Identify which cell holds the provided text, then report its [x, y] central coordinate. 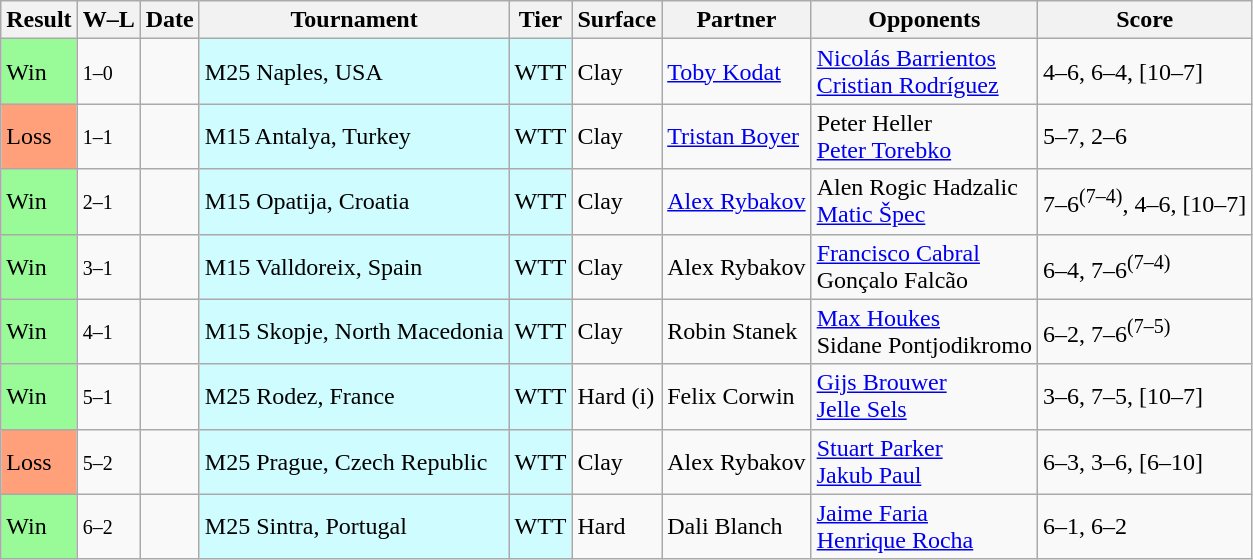
Score [1145, 20]
M25 Rodez, France [354, 396]
M15 Skopje, North Macedonia [354, 332]
Tier [540, 20]
6–2 [108, 526]
Francisco Cabral Gonçalo Falcão [924, 266]
6–1, 6–2 [1145, 526]
Result [39, 20]
Gijs Brouwer Jelle Sels [924, 396]
Alen Rogic Hadzalic Matic Špec [924, 202]
Tournament [354, 20]
5–1 [108, 396]
Jaime Faria Henrique Rocha [924, 526]
Hard [617, 526]
Felix Corwin [736, 396]
1–1 [108, 136]
5–2 [108, 462]
Partner [736, 20]
M15 Antalya, Turkey [354, 136]
M15 Opatija, Croatia [354, 202]
3–6, 7–5, [10–7] [1145, 396]
Max Houkes Sidane Pontjodikromo [924, 332]
M25 Naples, USA [354, 72]
6–3, 3–6, [6–10] [1145, 462]
Hard (i) [617, 396]
Dali Blanch [736, 526]
4–6, 6–4, [10–7] [1145, 72]
Toby Kodat [736, 72]
M25 Prague, Czech Republic [354, 462]
5–7, 2–6 [1145, 136]
M25 Sintra, Portugal [354, 526]
Date [170, 20]
3–1 [108, 266]
6–2, 7–6(7–5) [1145, 332]
M15 Valldoreix, Spain [354, 266]
7–6(7–4), 4–6, [10–7] [1145, 202]
6–4, 7–6(7–4) [1145, 266]
Stuart Parker Jakub Paul [924, 462]
1–0 [108, 72]
Opponents [924, 20]
Robin Stanek [736, 332]
W–L [108, 20]
4–1 [108, 332]
Surface [617, 20]
Peter Heller Peter Torebko [924, 136]
Tristan Boyer [736, 136]
2–1 [108, 202]
Nicolás Barrientos Cristian Rodríguez [924, 72]
